From the cell containing the given text, extract its center point as (X, Y) coordinate. 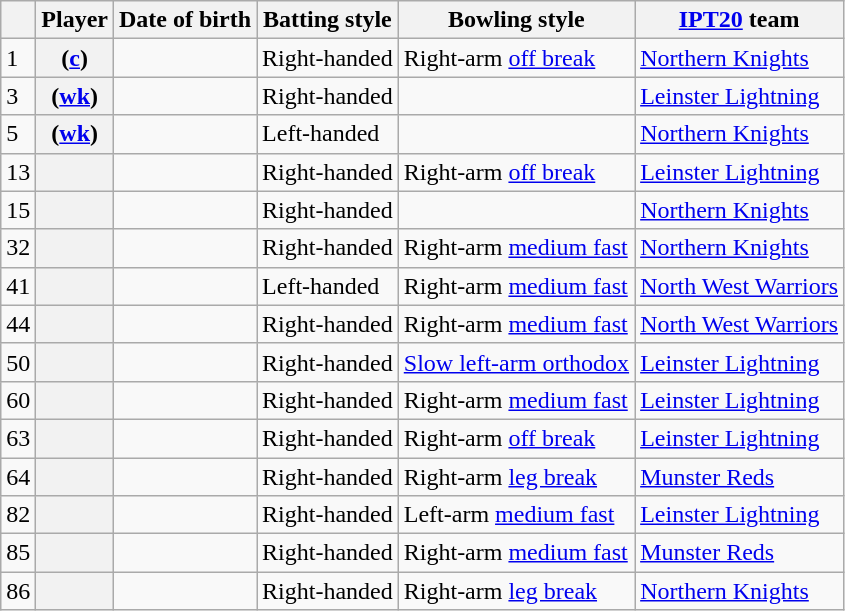
86 (18, 591)
1 (18, 58)
64 (18, 477)
63 (18, 438)
(c) (75, 58)
Left-arm medium fast (516, 515)
15 (18, 210)
Bowling style (516, 20)
85 (18, 553)
Player (75, 20)
44 (18, 324)
32 (18, 248)
5 (18, 134)
IPT20 team (740, 20)
60 (18, 400)
13 (18, 172)
41 (18, 286)
3 (18, 96)
Slow left-arm orthodox (516, 362)
Batting style (328, 20)
50 (18, 362)
82 (18, 515)
Date of birth (186, 20)
